Return [X, Y] of the center of cell containing provided text 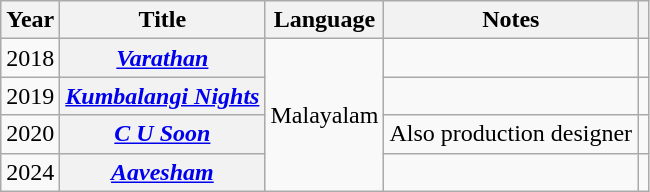
Varathan [162, 58]
2024 [30, 172]
Also production designer [511, 134]
2019 [30, 96]
Title [162, 20]
C U Soon [162, 134]
Language [324, 20]
2020 [30, 134]
Kumbalangi Nights [162, 96]
Year [30, 20]
Malayalam [324, 115]
Notes [511, 20]
Aavesham [162, 172]
2018 [30, 58]
